Search for the cell housing the specified text and yield its [X, Y] center coordinate. 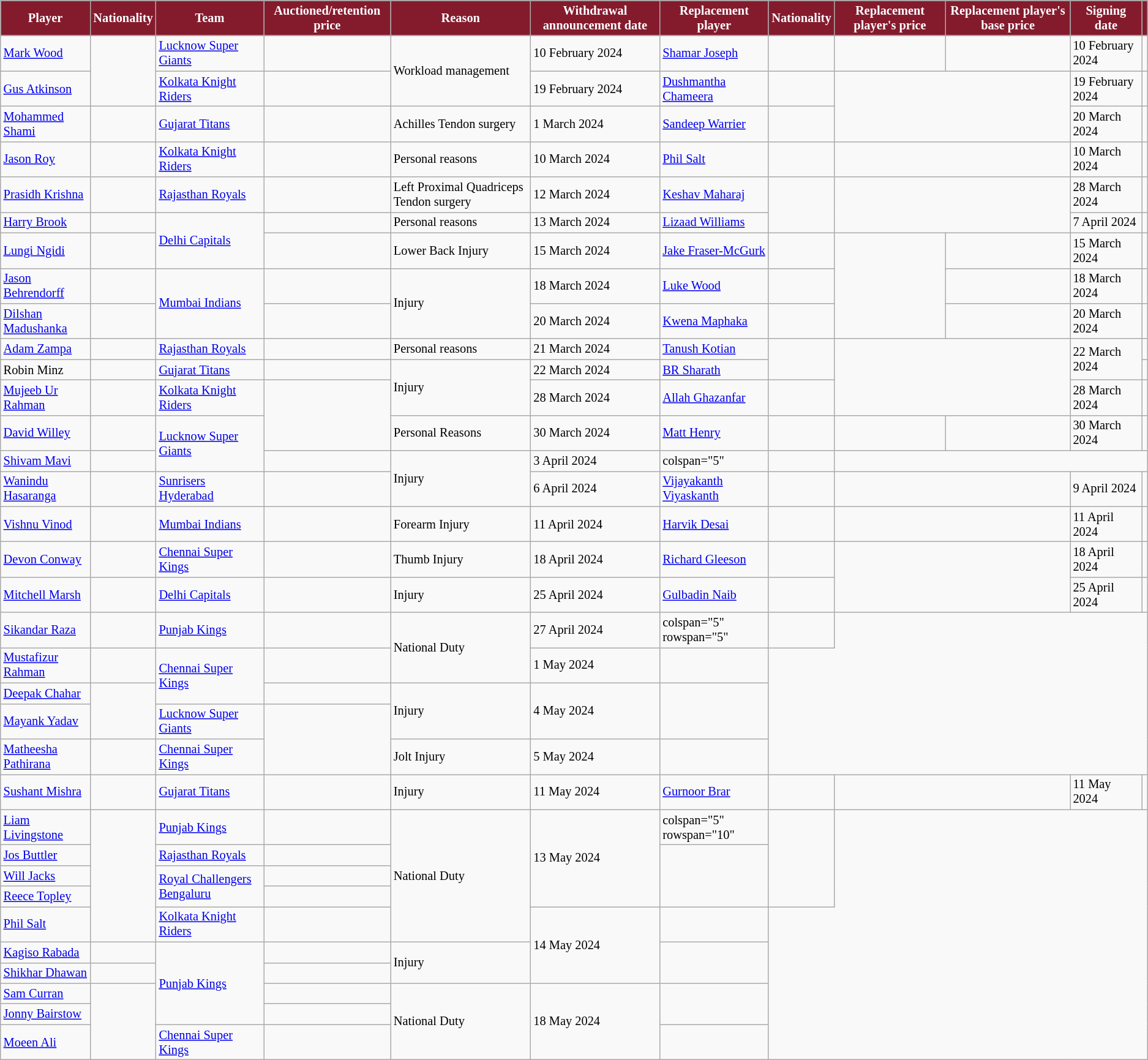
Matheesha Pathirana [45, 756]
Withdrawal announcement date [595, 18]
Sunrisers Hyderabad [210, 489]
4 May 2024 [595, 710]
Thumb Injury [460, 559]
14 May 2024 [595, 944]
6 April 2024 [595, 489]
Robin Minz [45, 370]
21 March 2024 [595, 349]
Reece Topley [45, 896]
Sandeep Warrier [714, 124]
Jolt Injury [460, 756]
Sushant Mishra [45, 792]
Shamar Joseph [714, 53]
Jake Fraser-McGurk [714, 250]
Wanindu Hasaranga [45, 489]
Left Proximal Quadriceps Tendon surgery [460, 195]
Will Jacks [45, 876]
Lungi Ngidi [45, 250]
Personal Reasons [460, 433]
Team [210, 18]
Mark Wood [45, 53]
Royal Challengers Bengaluru [210, 885]
Luke Wood [714, 286]
Mustafizur Rahman [45, 665]
Achilles Tendon surgery [460, 124]
Vijayakanth Viyaskanth [714, 489]
Tanush Kotian [714, 349]
Allah Ghazanfar [714, 397]
Dushmantha Chameera [714, 89]
Dilshan Madushanka [45, 321]
Player [45, 18]
Replacement player's price [890, 18]
1 May 2024 [595, 665]
7 April 2024 [1106, 222]
Adam Zampa [45, 349]
Sam Curran [45, 993]
Jason Roy [45, 159]
Mujeeb Ur Rahman [45, 397]
Sikandar Raza [45, 630]
Kagiso Rabada [45, 952]
BR Sharath [714, 370]
Deepak Chahar [45, 693]
David Willey [45, 433]
colspan="5" rowspan="5" [714, 630]
Gurnoor Brar [714, 792]
Signing date [1106, 18]
3 April 2024 [595, 461]
Harry Brook [45, 222]
Jason Behrendorff [45, 286]
Jonny Bairstow [45, 1014]
27 April 2024 [595, 630]
Harvik Desai [714, 524]
Replacement player [714, 18]
Mayank Yadav [45, 721]
Prasidh Krishna [45, 195]
colspan="5" [714, 461]
Gulbadin Naib [714, 595]
5 May 2024 [595, 756]
Mohammed Shami [45, 124]
Gus Atkinson [45, 89]
18 May 2024 [595, 1021]
Lower Back Injury [460, 250]
Keshav Maharaj [714, 195]
1 March 2024 [595, 124]
Liam Livingstone [45, 827]
Jos Buttler [45, 855]
12 March 2024 [595, 195]
Lizaad Williams [714, 222]
9 April 2024 [1106, 489]
Workload management [460, 71]
Shikhar Dhawan [45, 973]
Richard Gleeson [714, 559]
Devon Conway [45, 559]
Mitchell Marsh [45, 595]
Vishnu Vinod [45, 524]
Matt Henry [714, 433]
Reason [460, 18]
Auctioned/retention price [327, 18]
Kwena Maphaka [714, 321]
colspan="5" rowspan="10" [714, 827]
Replacement player's base price [1008, 18]
Shivam Mavi [45, 461]
Moeen Ali [45, 1042]
Forearm Injury [460, 524]
13 March 2024 [595, 222]
13 May 2024 [595, 859]
